From the cell containing the given text, extract its center point as [X, Y] coordinate. 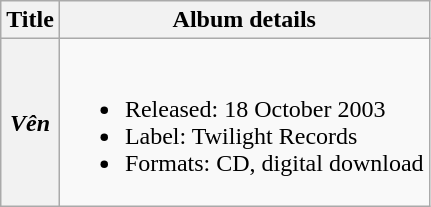
Album details [244, 20]
Title [30, 20]
Released: 18 October 2003Label: Twilight RecordsFormats: CD, digital download [244, 122]
Vên [30, 122]
